Detect which cell encompasses the target text, then output its (X, Y) center coordinate. 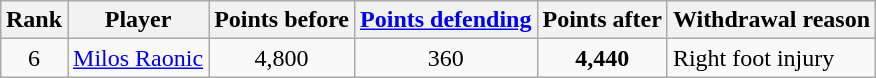
Milos Raonic (138, 58)
4,440 (602, 58)
Right foot injury (771, 58)
Points defending (446, 20)
4,800 (282, 58)
Withdrawal reason (771, 20)
Rank (34, 20)
Points before (282, 20)
360 (446, 58)
6 (34, 58)
Points after (602, 20)
Player (138, 20)
